Return (x, y) of the center of cell containing provided text 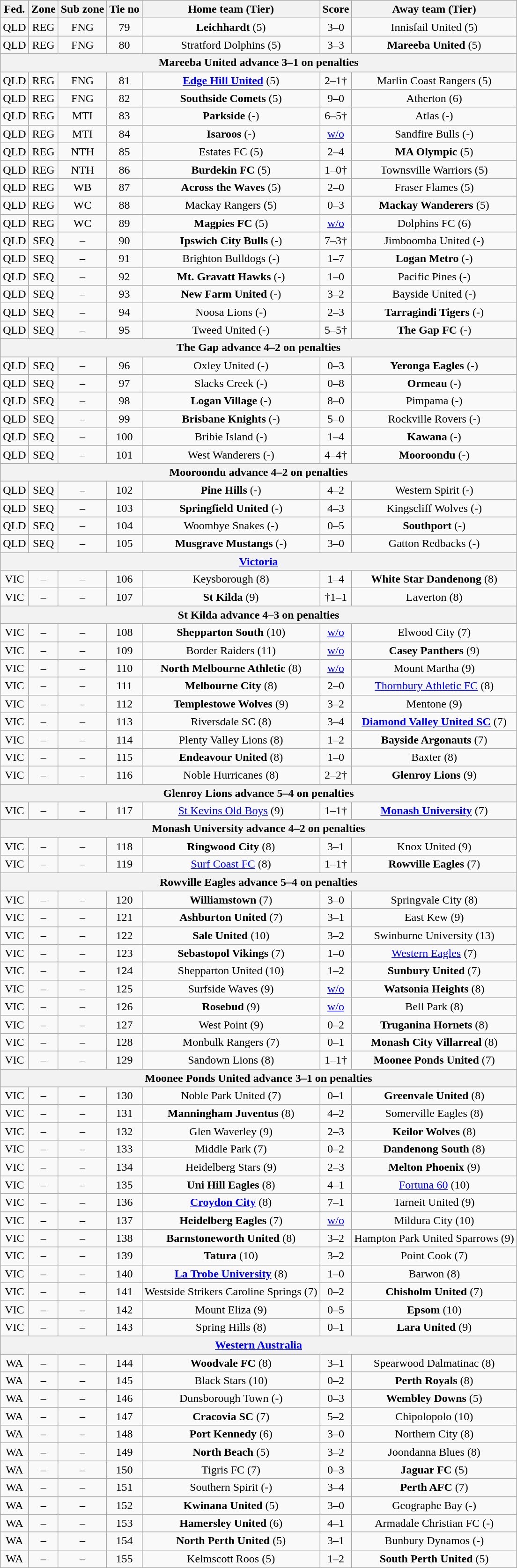
Shepparton South (10) (231, 633)
9–0 (336, 98)
93 (125, 294)
2–2† (336, 775)
Mt. Gravatt Hawks (-) (231, 277)
Western Spirit (-) (434, 490)
Estates FC (5) (231, 152)
Mooroondu (-) (434, 454)
Chisholm United (7) (434, 1291)
Logan Metro (-) (434, 259)
Sunbury United (7) (434, 971)
94 (125, 312)
Bribie Island (-) (231, 437)
Riversdale SC (8) (231, 722)
81 (125, 80)
3–3 (336, 45)
90 (125, 241)
155 (125, 1559)
137 (125, 1220)
Ringwood City (8) (231, 846)
Zone (43, 9)
Rowville Eagles (7) (434, 864)
Kelmscott Roos (5) (231, 1559)
Laverton (8) (434, 597)
Fed. (15, 9)
Mackay Rangers (5) (231, 205)
5–2 (336, 1416)
Mount Eliza (9) (231, 1309)
Jaguar FC (5) (434, 1470)
Perth Royals (8) (434, 1381)
Glen Waverley (9) (231, 1131)
Mooroondu advance 4–2 on penalties (258, 472)
Westside Strikers Caroline Springs (7) (231, 1291)
Sale United (10) (231, 935)
100 (125, 437)
Mareeba United advance 3–1 on penalties (258, 63)
Uni Hill Eagles (8) (231, 1185)
154 (125, 1541)
130 (125, 1096)
Dandenong South (8) (434, 1149)
Logan Village (-) (231, 401)
Melbourne City (8) (231, 686)
Slacks Creek (-) (231, 383)
Ipswich City Bulls (-) (231, 241)
Woombye Snakes (-) (231, 526)
151 (125, 1488)
Diamond Valley United SC (7) (434, 722)
131 (125, 1114)
143 (125, 1327)
Glenroy Lions (9) (434, 775)
Pine Hills (-) (231, 490)
Atlas (-) (434, 116)
Bayside Argonauts (7) (434, 739)
Rowville Eagles advance 5–4 on penalties (258, 882)
Kwinana United (5) (231, 1505)
Bell Park (8) (434, 1006)
Shepparton United (10) (231, 971)
Border Raiders (11) (231, 650)
Tarneit United (9) (434, 1203)
Tigris FC (7) (231, 1470)
142 (125, 1309)
Gatton Redbacks (-) (434, 544)
East Kew (9) (434, 918)
112 (125, 704)
134 (125, 1167)
125 (125, 989)
Armadale Christian FC (-) (434, 1523)
86 (125, 169)
WB (82, 187)
92 (125, 277)
West Point (9) (231, 1024)
Baxter (8) (434, 757)
Mildura City (10) (434, 1220)
110 (125, 668)
Manningham Juventus (8) (231, 1114)
La Trobe University (8) (231, 1274)
146 (125, 1399)
87 (125, 187)
Melton Phoenix (9) (434, 1167)
Marlin Coast Rangers (5) (434, 80)
152 (125, 1505)
Spearwood Dalmatinac (8) (434, 1363)
Williamstown (7) (231, 900)
Chipolopolo (10) (434, 1416)
Somerville Eagles (8) (434, 1114)
Casey Panthers (9) (434, 650)
114 (125, 739)
Dunsborough Town (-) (231, 1399)
Glenroy Lions advance 5–4 on penalties (258, 793)
Hampton Park United Sparrows (9) (434, 1238)
119 (125, 864)
Western Australia (258, 1345)
The Gap FC (-) (434, 330)
White Star Dandenong (8) (434, 579)
120 (125, 900)
4–4† (336, 454)
Magpies FC (5) (231, 223)
124 (125, 971)
123 (125, 953)
Heidelberg Eagles (7) (231, 1220)
150 (125, 1470)
1–7 (336, 259)
Epsom (10) (434, 1309)
Southern Spirit (-) (231, 1488)
Kawana (-) (434, 437)
135 (125, 1185)
Parkside (-) (231, 116)
Black Stars (10) (231, 1381)
91 (125, 259)
Burdekin FC (5) (231, 169)
Monash City Villarreal (8) (434, 1042)
Wembley Downs (5) (434, 1399)
Tie no (125, 9)
102 (125, 490)
127 (125, 1024)
Thornbury Athletic FC (8) (434, 686)
1–0† (336, 169)
113 (125, 722)
121 (125, 918)
Barwon (8) (434, 1274)
Springvale City (8) (434, 900)
105 (125, 544)
Dolphins FC (6) (434, 223)
79 (125, 27)
Spring Hills (8) (231, 1327)
141 (125, 1291)
80 (125, 45)
Templestowe Wolves (9) (231, 704)
Southside Comets (5) (231, 98)
St Kevins Old Boys (9) (231, 811)
North Perth United (5) (231, 1541)
Watsonia Heights (8) (434, 989)
139 (125, 1256)
Barnstoneworth United (8) (231, 1238)
85 (125, 152)
Yeronga Eagles (-) (434, 365)
Tatura (10) (231, 1256)
128 (125, 1042)
Point Cook (7) (434, 1256)
Plenty Valley Lions (8) (231, 739)
Stratford Dolphins (5) (231, 45)
132 (125, 1131)
115 (125, 757)
104 (125, 526)
Knox United (9) (434, 846)
Home team (Tier) (231, 9)
Perth AFC (7) (434, 1488)
Middle Park (7) (231, 1149)
Innisfail United (5) (434, 27)
Mackay Wanderers (5) (434, 205)
Away team (Tier) (434, 9)
South Perth United (5) (434, 1559)
The Gap advance 4–2 on penalties (258, 348)
Southport (-) (434, 526)
138 (125, 1238)
2–4 (336, 152)
Sub zone (82, 9)
5–0 (336, 419)
Jimboomba United (-) (434, 241)
Monbulk Rangers (7) (231, 1042)
84 (125, 134)
Springfield United (-) (231, 508)
8–0 (336, 401)
99 (125, 419)
149 (125, 1452)
Western Eagles (7) (434, 953)
Across the Waves (5) (231, 187)
†1–1 (336, 597)
Sebastopol Vikings (7) (231, 953)
7–3† (336, 241)
North Melbourne Athletic (8) (231, 668)
133 (125, 1149)
0–8 (336, 383)
Tweed United (-) (231, 330)
88 (125, 205)
Greenvale United (8) (434, 1096)
Woodvale FC (8) (231, 1363)
Oxley United (-) (231, 365)
95 (125, 330)
Keysborough (8) (231, 579)
89 (125, 223)
Sandfire Bulls (-) (434, 134)
5–5† (336, 330)
144 (125, 1363)
St Kilda (9) (231, 597)
Rockville Rovers (-) (434, 419)
Truganina Hornets (8) (434, 1024)
Surf Coast FC (8) (231, 864)
Moonee Ponds United advance 3–1 on penalties (258, 1078)
117 (125, 811)
Hamersley United (6) (231, 1523)
7–1 (336, 1203)
111 (125, 686)
103 (125, 508)
126 (125, 1006)
136 (125, 1203)
Geographe Bay (-) (434, 1505)
Pacific Pines (-) (434, 277)
Mount Martha (9) (434, 668)
107 (125, 597)
108 (125, 633)
129 (125, 1060)
St Kilda advance 4–3 on penalties (258, 615)
96 (125, 365)
Victoria (258, 562)
Mentone (9) (434, 704)
MA Olympic (5) (434, 152)
Croydon City (8) (231, 1203)
Pimpama (-) (434, 401)
148 (125, 1434)
Northern City (8) (434, 1434)
Surfside Waves (9) (231, 989)
Ormeau (-) (434, 383)
Noosa Lions (-) (231, 312)
Ashburton United (7) (231, 918)
Fortuna 60 (10) (434, 1185)
Cracovia SC (7) (231, 1416)
Bayside United (-) (434, 294)
Townsville Warriors (5) (434, 169)
153 (125, 1523)
Endeavour United (8) (231, 757)
4–3 (336, 508)
Kingscliff Wolves (-) (434, 508)
Musgrave Mustangs (-) (231, 544)
6–5† (336, 116)
West Wanderers (-) (231, 454)
Score (336, 9)
98 (125, 401)
97 (125, 383)
Noble Park United (7) (231, 1096)
Elwood City (7) (434, 633)
Joondanna Blues (8) (434, 1452)
Noble Hurricanes (8) (231, 775)
Brisbane Knights (-) (231, 419)
106 (125, 579)
Leichhardt (5) (231, 27)
145 (125, 1381)
Tarragindi Tigers (-) (434, 312)
101 (125, 454)
Atherton (6) (434, 98)
Monash University advance 4–2 on penalties (258, 829)
122 (125, 935)
Monash University (7) (434, 811)
New Farm United (-) (231, 294)
North Beach (5) (231, 1452)
109 (125, 650)
147 (125, 1416)
Port Kennedy (6) (231, 1434)
Isaroos (-) (231, 134)
118 (125, 846)
Moonee Ponds United (7) (434, 1060)
Sandown Lions (8) (231, 1060)
Fraser Flames (5) (434, 187)
Bunbury Dynamos (-) (434, 1541)
Brighton Bulldogs (-) (231, 259)
Lara United (9) (434, 1327)
Keilor Wolves (8) (434, 1131)
2–1† (336, 80)
116 (125, 775)
Heidelberg Stars (9) (231, 1167)
82 (125, 98)
Mareeba United (5) (434, 45)
Edge Hill United (5) (231, 80)
140 (125, 1274)
83 (125, 116)
Rosebud (9) (231, 1006)
Swinburne University (13) (434, 935)
